Locate the cell with the specified text and output its (X, Y) center coordinate. 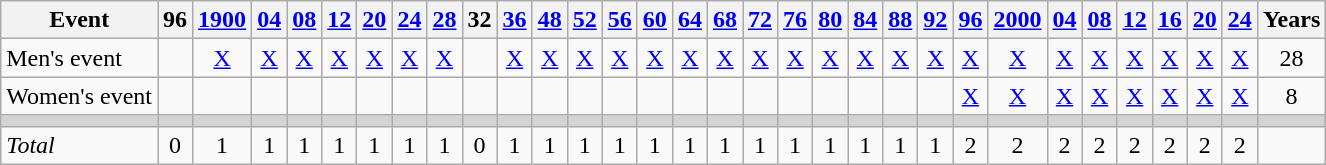
52 (584, 20)
72 (760, 20)
Women's event (80, 96)
Men's event (80, 58)
Event (80, 20)
60 (654, 20)
64 (690, 20)
Total (80, 145)
80 (830, 20)
68 (724, 20)
16 (1170, 20)
1900 (222, 20)
Years (1291, 20)
56 (620, 20)
32 (480, 20)
48 (550, 20)
88 (900, 20)
84 (866, 20)
8 (1291, 96)
92 (936, 20)
36 (514, 20)
76 (796, 20)
2000 (1018, 20)
